Extract the [X, Y] coordinate from the center of the cell holding the provided text.  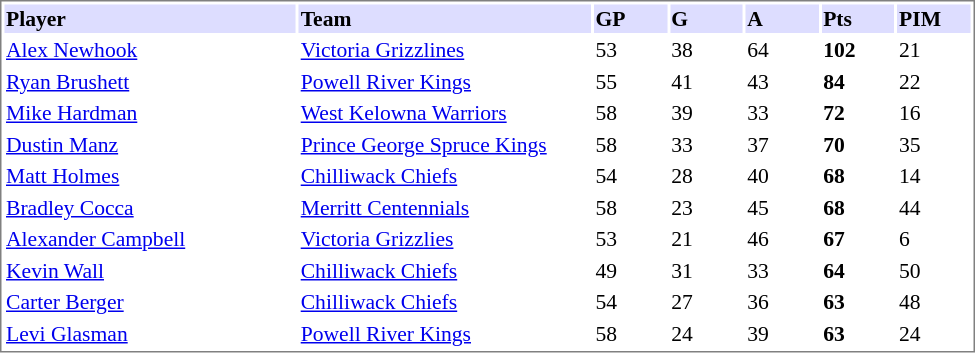
48 [934, 302]
PIM [934, 18]
GP [630, 18]
67 [858, 239]
23 [706, 208]
31 [706, 270]
Player [150, 18]
6 [934, 239]
Victoria Grizzlines [445, 50]
49 [630, 270]
Levi Glasman [150, 334]
16 [934, 113]
27 [706, 302]
50 [934, 270]
Ryan Brushett [150, 82]
Victoria Grizzlies [445, 239]
Team [445, 18]
44 [934, 208]
Pts [858, 18]
72 [858, 113]
40 [782, 176]
Alex Newhook [150, 50]
14 [934, 176]
84 [858, 82]
55 [630, 82]
Matt Holmes [150, 176]
43 [782, 82]
22 [934, 82]
Bradley Cocca [150, 208]
Dustin Manz [150, 144]
West Kelowna Warriors [445, 113]
38 [706, 50]
37 [782, 144]
Mike Hardman [150, 113]
Alexander Campbell [150, 239]
41 [706, 82]
Carter Berger [150, 302]
36 [782, 302]
G [706, 18]
45 [782, 208]
46 [782, 239]
Kevin Wall [150, 270]
28 [706, 176]
70 [858, 144]
A [782, 18]
35 [934, 144]
Prince George Spruce Kings [445, 144]
102 [858, 50]
Merritt Centennials [445, 208]
